Return [x, y] of the center of cell containing provided text 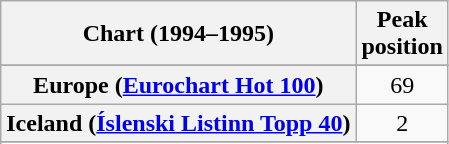
69 [402, 85]
Peakposition [402, 34]
Europe (Eurochart Hot 100) [178, 85]
2 [402, 123]
Iceland (Íslenski Listinn Topp 40) [178, 123]
Chart (1994–1995) [178, 34]
